Find where the given text appears and provide that cell's center as (x, y) coordinate. 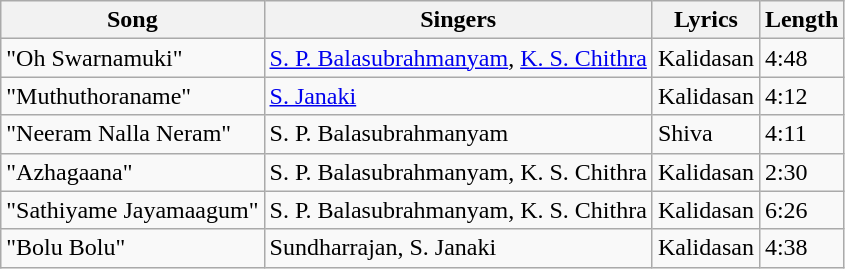
"Azhagaana" (132, 172)
Song (132, 20)
Singers (458, 20)
6:26 (801, 210)
4:48 (801, 58)
Shiva (706, 134)
Length (801, 20)
Lyrics (706, 20)
Sundharrajan, S. Janaki (458, 248)
S. P. Balasubrahmanyam (458, 134)
"Oh Swarnamuki" (132, 58)
S. Janaki (458, 96)
"Bolu Bolu" (132, 248)
4:12 (801, 96)
"Sathiyame Jayamaagum" (132, 210)
4:38 (801, 248)
2:30 (801, 172)
"Neeram Nalla Neram" (132, 134)
4:11 (801, 134)
"Muthuthoraname" (132, 96)
